Find where the given text appears and provide that cell's center as [X, Y] coordinate. 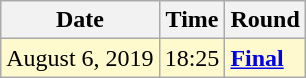
Round [265, 20]
Final [265, 58]
Date [80, 20]
Time [192, 20]
August 6, 2019 [80, 58]
18:25 [192, 58]
